From the cell containing the given text, extract its center point as [X, Y] coordinate. 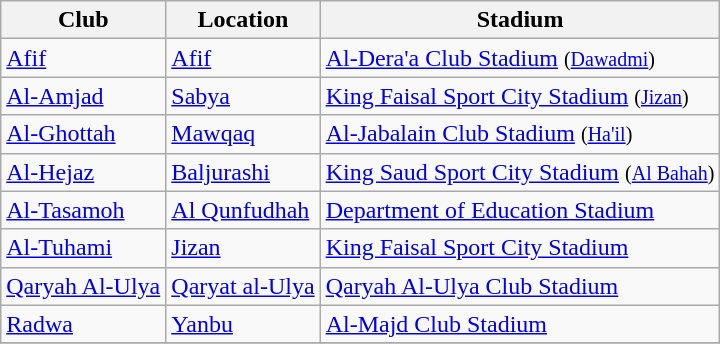
Jizan [243, 248]
Al-Jabalain Club Stadium (Ha'il) [520, 134]
Location [243, 20]
Mawqaq [243, 134]
Qaryah Al-Ulya [84, 286]
King Saud Sport City Stadium (Al Bahah) [520, 172]
Al-Tasamoh [84, 210]
Al-Amjad [84, 96]
Sabya [243, 96]
Stadium [520, 20]
Club [84, 20]
Yanbu [243, 324]
Qaryah Al-Ulya Club Stadium [520, 286]
Al-Dera'a Club Stadium (Dawadmi) [520, 58]
Baljurashi [243, 172]
Al-Tuhami [84, 248]
Qaryat al-Ulya [243, 286]
Radwa [84, 324]
Al-Ghottah [84, 134]
Department of Education Stadium [520, 210]
Al-Hejaz [84, 172]
Al Qunfudhah [243, 210]
King Faisal Sport City Stadium [520, 248]
Al-Majd Club Stadium [520, 324]
King Faisal Sport City Stadium (Jizan) [520, 96]
